Extract the (X, Y) coordinate from the center of the cell holding the provided text.  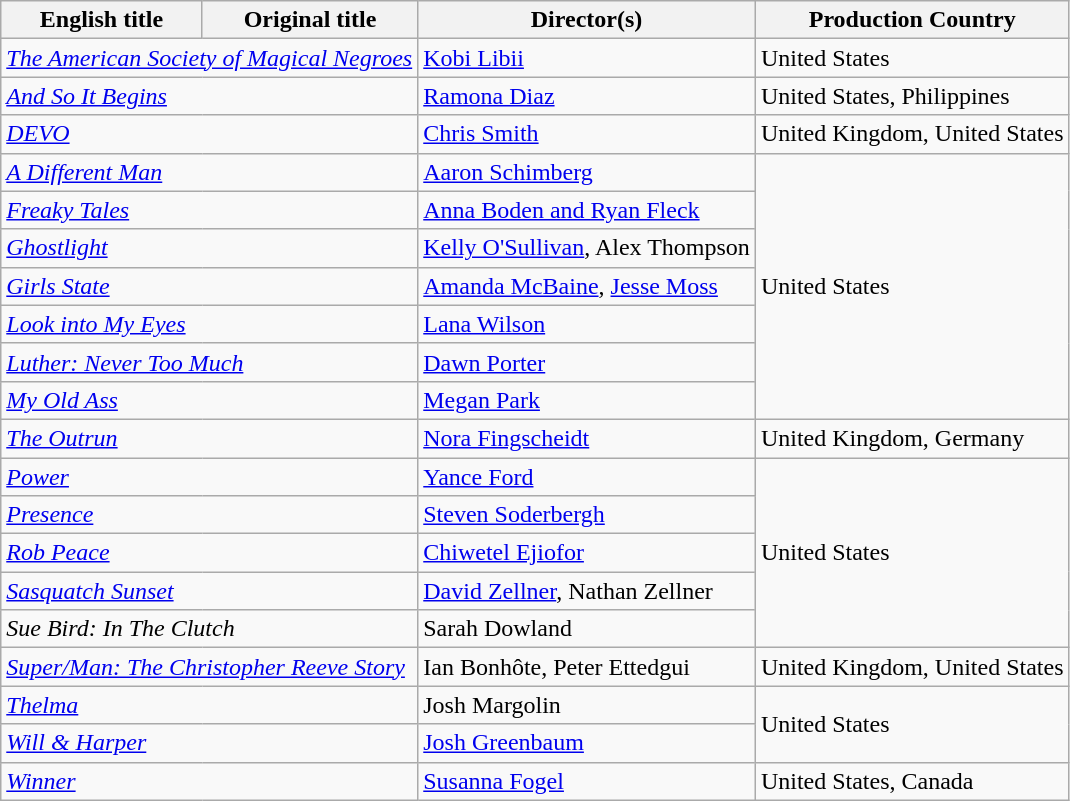
Nora Fingscheidt (587, 438)
Yance Ford (587, 477)
United States, Philippines (912, 96)
Original title (310, 20)
Steven Soderbergh (587, 515)
The Outrun (210, 438)
Winner (210, 781)
English title (102, 20)
Chiwetel Ejiofor (587, 553)
Thelma (210, 705)
Chris Smith (587, 134)
Girls State (210, 286)
Super/Man: The Christopher Reeve Story (210, 667)
Sarah Dowland (587, 629)
Anna Boden and Ryan Fleck (587, 210)
Director(s) (587, 20)
Josh Greenbaum (587, 743)
Rob Peace (210, 553)
Will & Harper (210, 743)
Aaron Schimberg (587, 172)
Lana Wilson (587, 324)
Look into My Eyes (210, 324)
DEVO (210, 134)
Josh Margolin (587, 705)
Susanna Fogel (587, 781)
My Old Ass (210, 400)
Ramona Diaz (587, 96)
United Kingdom, Germany (912, 438)
Dawn Porter (587, 362)
Amanda McBaine, Jesse Moss (587, 286)
Presence (210, 515)
Production Country (912, 20)
Kelly O'Sullivan, Alex Thompson (587, 248)
Luther: Never Too Much (210, 362)
Ian Bonhôte, Peter Ettedgui (587, 667)
Power (210, 477)
And So It Begins (210, 96)
United States, Canada (912, 781)
Sasquatch Sunset (210, 591)
Kobi Libii (587, 58)
Freaky Tales (210, 210)
David Zellner, Nathan Zellner (587, 591)
Ghostlight (210, 248)
Sue Bird: In The Clutch (210, 629)
Megan Park (587, 400)
The American Society of Magical Negroes (210, 58)
A Different Man (210, 172)
